Scan for the cell matching the given text and deliver its (x, y) coordinate at center. 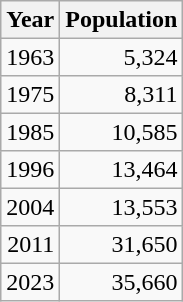
10,585 (122, 132)
1985 (30, 132)
2004 (30, 206)
13,464 (122, 170)
13,553 (122, 206)
1975 (30, 94)
35,660 (122, 282)
2011 (30, 244)
2023 (30, 282)
8,311 (122, 94)
1996 (30, 170)
Population (122, 20)
1963 (30, 56)
31,650 (122, 244)
Year (30, 20)
5,324 (122, 56)
